Output the (X, Y) coordinate of the center of the cell containing the given text.  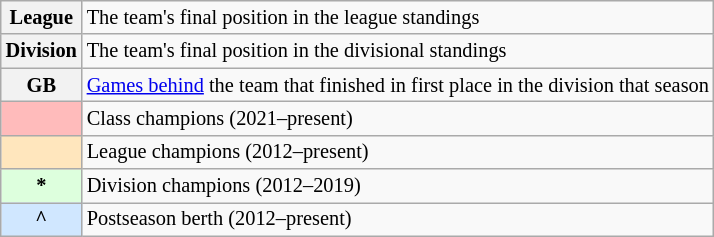
League champions (2012–present) (398, 152)
Postseason berth (2012–present) (398, 219)
Class champions (2021–present) (398, 118)
Division champions (2012–2019) (398, 186)
The team's final position in the league standings (398, 17)
Games behind the team that finished in first place in the division that season (398, 85)
* (42, 186)
Division (42, 51)
GB (42, 85)
The team's final position in the divisional standings (398, 51)
^ (42, 219)
League (42, 17)
